Detect which cell encompasses the target text, then output its [X, Y] center coordinate. 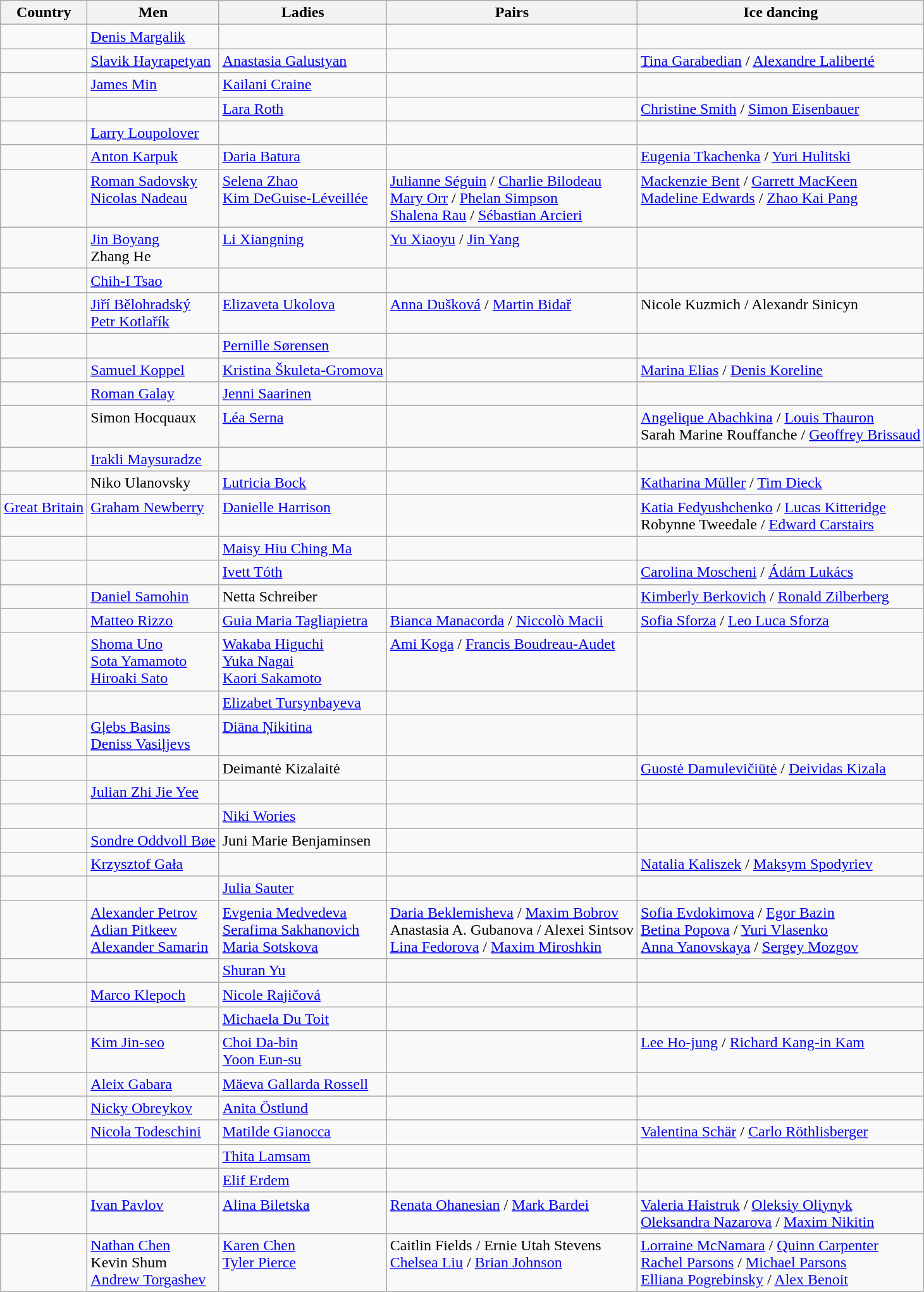
Sofia Sforza / Leo Luca Sforza [780, 620]
Julia Sauter [302, 889]
Matilde Gianocca [302, 1132]
Shoma Uno Sota Yamamoto Hiroaki Sato [153, 661]
Mäeva Gallarda Rossell [302, 1084]
Alexander Petrov Adian Pitkeev Alexander Samarin [153, 930]
Nathan Chen Kevin Shum Andrew Torgashev [153, 1262]
Netta Schreiber [302, 596]
Elizaveta Ukolova [302, 312]
Niki Wories [302, 816]
Katia Fedyushchenko / Lucas Kitteridge Robynne Tweedale / Edward Carstairs [780, 516]
Choi Da-bin Yoon Eun-su [302, 1051]
Nicola Todeschini [153, 1132]
Jin Boyang Zhang He [153, 248]
Sofia Evdokimova / Egor Bazin Betina Popova / Yuri Vlasenko Anna Yanovskaya / Sergey Mozgov [780, 930]
Denis Margalik [153, 37]
Karen Chen Tyler Pierce [302, 1262]
Julian Zhi Jie Yee [153, 792]
Anastasia Galustyan [302, 61]
Irakli Maysuradze [153, 459]
Roman Galay [153, 394]
Great Britain [44, 516]
Sondre Oddvoll Bøe [153, 840]
Valentina Schär / Carlo Röthlisberger [780, 1132]
Elif Erdem [302, 1180]
Anton Karpuk [153, 157]
Katharina Müller / Tim Dieck [780, 483]
Ami Koga / Francis Boudreau-Audet [512, 661]
Deimantė Kizalaitė [302, 768]
Guia Maria Tagliapietra [302, 620]
Angelique Abachkina / Louis Thauron Sarah Marine Rouffanche / Geoffrey Brissaud [780, 426]
Danielle Harrison [302, 516]
Pernille Sørensen [302, 345]
Yu Xiaoyu / Jin Yang [512, 248]
Mackenzie Bent / Garrett MacKeen Madeline Edwards / Zhao Kai Pang [780, 198]
Valeria Haistruk / Oleksiy Oliynyk Oleksandra Nazarova / Maxim Nikitin [780, 1213]
James Min [153, 85]
Christine Smith / Simon Eisenbauer [780, 109]
Lutricia Bock [302, 483]
Jenni Saarinen [302, 394]
Daria Batura [302, 157]
Lara Roth [302, 109]
Elizabet Tursynbayeva [302, 703]
Ice dancing [780, 13]
Léa Serna [302, 426]
Bianca Manacorda / Niccolò Macii [512, 620]
Nicole Kuzmich / Alexandr Sinicyn [780, 312]
Daria Beklemisheva / Maxim Bobrov Anastasia A. Gubanova / Alexei Sintsov Lina Fedorova / Maxim Miroshkin [512, 930]
Slavik Hayrapetyan [153, 61]
Kimberly Berkovich / Ronald Zilberberg [780, 596]
Juni Marie Benjaminsen [302, 840]
Selena Zhao Kim DeGuise-Léveillée [302, 198]
Eugenia Tkachenka / Yuri Hulitski [780, 157]
Aleix Gabara [153, 1084]
Natalia Kaliszek / Maksym Spodyriev [780, 864]
Diāna Ņikitina [302, 735]
Wakaba Higuchi Yuka Nagai Kaori Sakamoto [302, 661]
Jiří Bělohradský Petr Kotlařík [153, 312]
Michaela Du Toit [302, 1019]
Thita Lamsam [302, 1156]
Lorraine McNamara / Quinn Carpenter Rachel Parsons / Michael Parsons Elliana Pogrebinsky / Alex Benoit [780, 1262]
Ivan Pavlov [153, 1213]
Evgenia Medvedeva Serafima Sakhanovich Maria Sotskova [302, 930]
Alina Biletska [302, 1213]
Shuran Yu [302, 971]
Li Xiangning [302, 248]
Kailani Craine [302, 85]
Gļebs Basins Deniss Vasiļjevs [153, 735]
Ladies [302, 13]
Pairs [512, 13]
Krzysztof Gała [153, 864]
Caitlin Fields / Ernie Utah Stevens Chelsea Liu / Brian Johnson [512, 1262]
Nicky Obreykov [153, 1108]
Kristina Škuleta-Gromova [302, 370]
Anna Dušková / Martin Bidař [512, 312]
Maisy Hiu Ching Ma [302, 548]
Chih-I Tsao [153, 280]
Guostė Damulevičiūtė / Deividas Kizala [780, 768]
Graham Newberry [153, 516]
Matteo Rizzo [153, 620]
Kim Jin-seo [153, 1051]
Men [153, 13]
Marina Elias / Denis Koreline [780, 370]
Julianne Séguin / Charlie Bilodeau Mary Orr / Phelan Simpson Shalena Rau / Sébastian Arcieri [512, 198]
Tina Garabedian / Alexandre Laliberté [780, 61]
Niko Ulanovsky [153, 483]
Marco Klepoch [153, 995]
Roman Sadovsky Nicolas Nadeau [153, 198]
Daniel Samohin [153, 596]
Country [44, 13]
Nicole Rajičová [302, 995]
Lee Ho-jung / Richard Kang-in Kam [780, 1051]
Anita Östlund [302, 1108]
Samuel Koppel [153, 370]
Larry Loupolover [153, 133]
Simon Hocquaux [153, 426]
Ivett Tóth [302, 572]
Renata Ohanesian / Mark Bardei [512, 1213]
Carolina Moscheni / Ádám Lukács [780, 572]
